Identify which cell holds the provided text, then report its [X, Y] central coordinate. 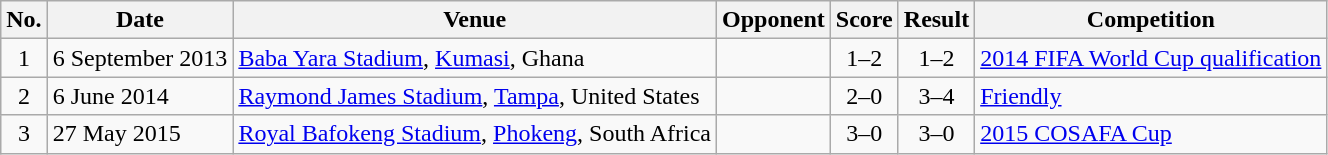
2–0 [864, 96]
3 [24, 134]
Competition [1151, 20]
2 [24, 96]
1 [24, 58]
Raymond James Stadium, Tampa, United States [475, 96]
27 May 2015 [140, 134]
Friendly [1151, 96]
Royal Bafokeng Stadium, Phokeng, South Africa [475, 134]
No. [24, 20]
Baba Yara Stadium, Kumasi, Ghana [475, 58]
Opponent [774, 20]
Venue [475, 20]
2015 COSAFA Cup [1151, 134]
3–4 [936, 96]
Result [936, 20]
6 June 2014 [140, 96]
Date [140, 20]
6 September 2013 [140, 58]
Score [864, 20]
2014 FIFA World Cup qualification [1151, 58]
